Pinpoint the cell where the given text exists, returning its [X, Y] midpoint coordinate. 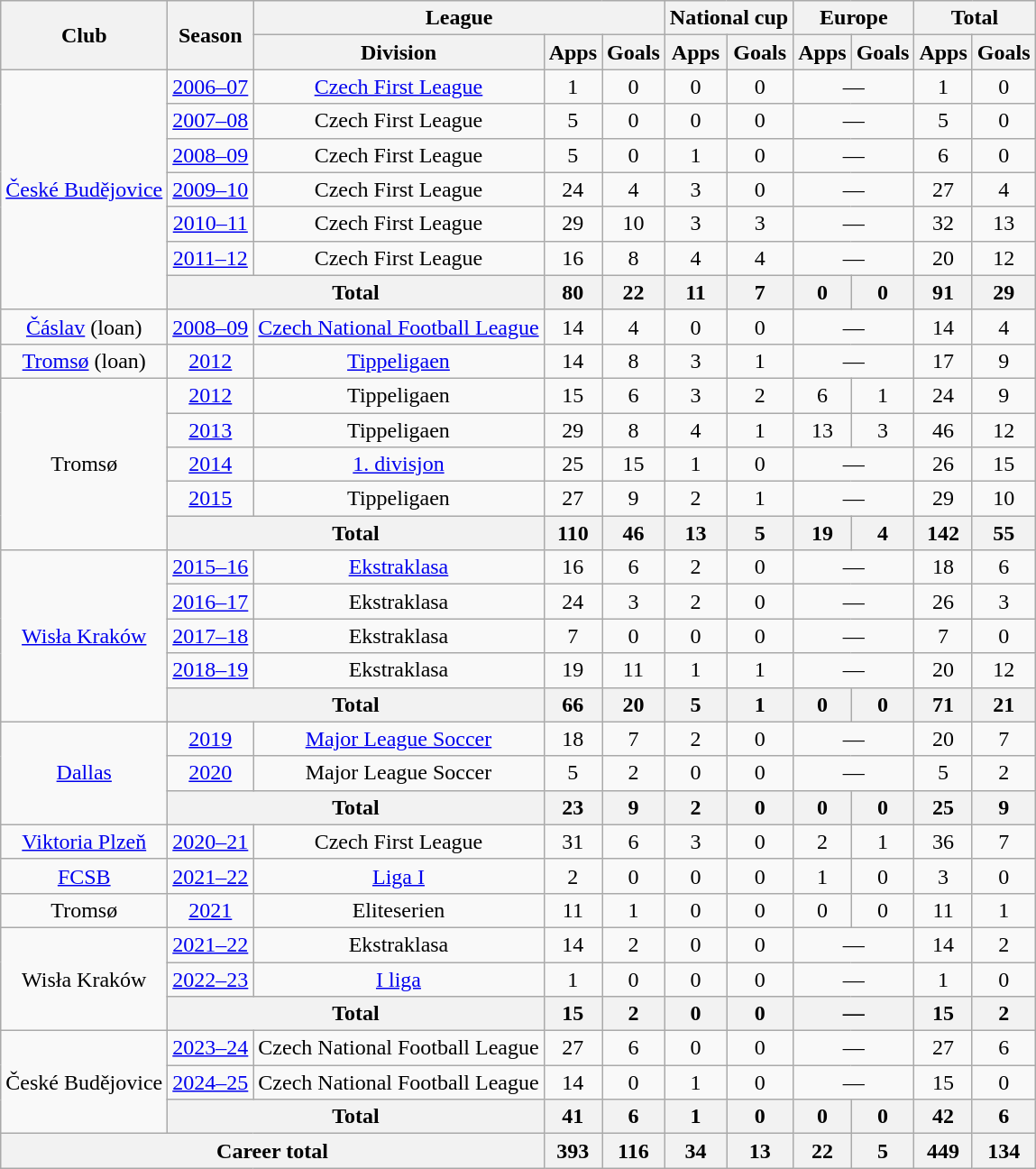
2021 [211, 910]
2018–19 [211, 670]
41 [573, 1117]
2024–25 [211, 1082]
League [459, 18]
FCSB [85, 876]
Division [399, 52]
34 [695, 1151]
Eliteserien [399, 910]
2014 [211, 465]
Čáslav (loan) [85, 327]
21 [1004, 704]
2007–08 [211, 121]
66 [573, 704]
2011–12 [211, 258]
Viktoria Plzeň [85, 842]
449 [943, 1151]
23 [573, 807]
2015–16 [211, 567]
2022–23 [211, 979]
2020 [211, 773]
134 [1004, 1151]
2017–18 [211, 636]
2020–21 [211, 842]
2013 [211, 430]
36 [943, 842]
I liga [399, 979]
80 [573, 292]
2019 [211, 739]
116 [634, 1151]
2010–11 [211, 224]
Tromsø (loan) [85, 361]
2016–17 [211, 602]
Dallas [85, 773]
142 [943, 533]
42 [943, 1117]
Europe [854, 18]
2009–10 [211, 189]
71 [943, 704]
91 [943, 292]
55 [1004, 533]
1. divisjon [399, 465]
Season [211, 35]
Career total [272, 1151]
110 [573, 533]
31 [573, 842]
Liga I [399, 876]
2015 [211, 499]
2023–24 [211, 1048]
2006–07 [211, 87]
32 [943, 224]
17 [943, 361]
393 [573, 1151]
National cup [729, 18]
Club [85, 35]
